Provide the [x, y] coordinate of the cell's center where the given text is located.  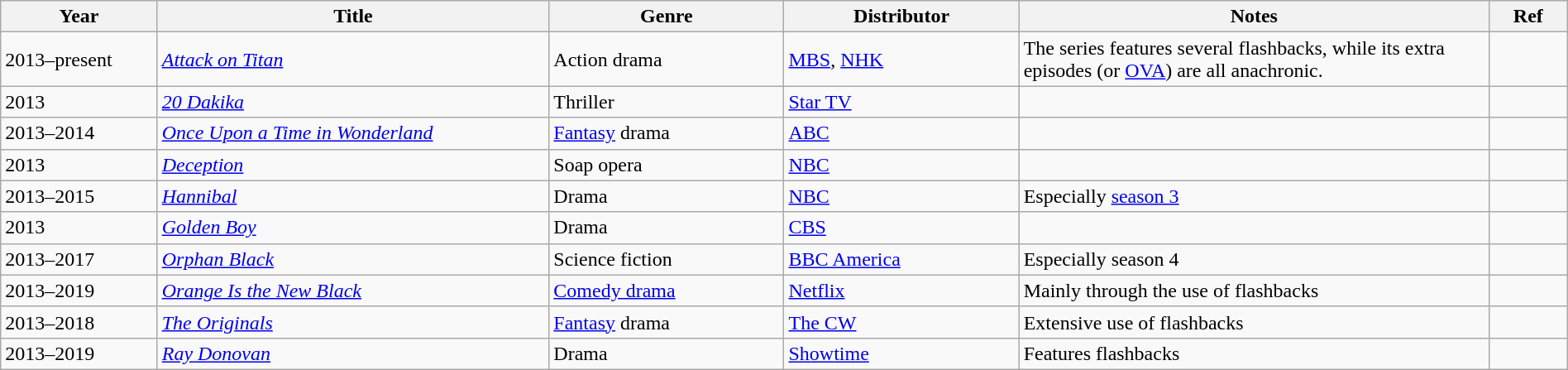
2013–2014 [79, 133]
2013–2017 [79, 259]
2013–2018 [79, 322]
Extensive use of flashbacks [1254, 322]
Ray Donovan [353, 353]
The CW [901, 322]
Features flashbacks [1254, 353]
ABC [901, 133]
BBC America [901, 259]
Orphan Black [353, 259]
Title [353, 17]
Distributor [901, 17]
Thriller [667, 102]
Once Upon a Time in Wonderland [353, 133]
Soap opera [667, 165]
Mainly through the use of flashbacks [1254, 291]
Star TV [901, 102]
Especially season 4 [1254, 259]
Comedy drama [667, 291]
The Originals [353, 322]
20 Dakika [353, 102]
Attack on Titan [353, 60]
Especially season 3 [1254, 196]
Year [79, 17]
Deception [353, 165]
Showtime [901, 353]
Action drama [667, 60]
CBS [901, 228]
Science fiction [667, 259]
MBS, NHK [901, 60]
Genre [667, 17]
Notes [1254, 17]
Hannibal [353, 196]
Ref [1528, 17]
2013–present [79, 60]
Netflix [901, 291]
2013–2015 [79, 196]
Orange Is the New Black [353, 291]
Golden Boy [353, 228]
The series features several flashbacks, while its extra episodes (or OVA) are all anachronic. [1254, 60]
